Detect which cell encompasses the target text, then output its (x, y) center coordinate. 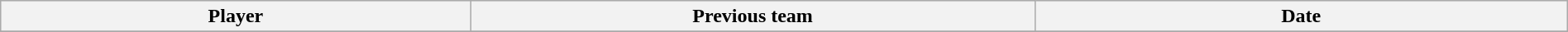
Date (1301, 16)
Player (236, 16)
Previous team (753, 16)
